Locate the cell with the specified text and output its [X, Y] center coordinate. 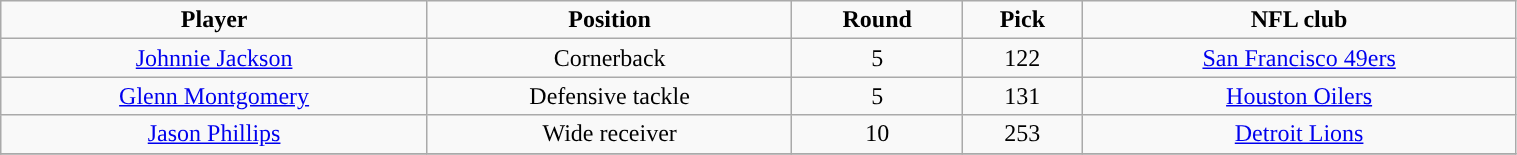
Pick [1023, 20]
Round [878, 20]
NFL club [1299, 20]
San Francisco 49ers [1299, 58]
131 [1023, 96]
Glenn Montgomery [214, 96]
122 [1023, 58]
Defensive tackle [609, 96]
Jason Phillips [214, 134]
Cornerback [609, 58]
10 [878, 134]
Detroit Lions [1299, 134]
Wide receiver [609, 134]
Player [214, 20]
253 [1023, 134]
Houston Oilers [1299, 96]
Johnnie Jackson [214, 58]
Position [609, 20]
